Provide the [X, Y] coordinate of the cell's center where the given text is located.  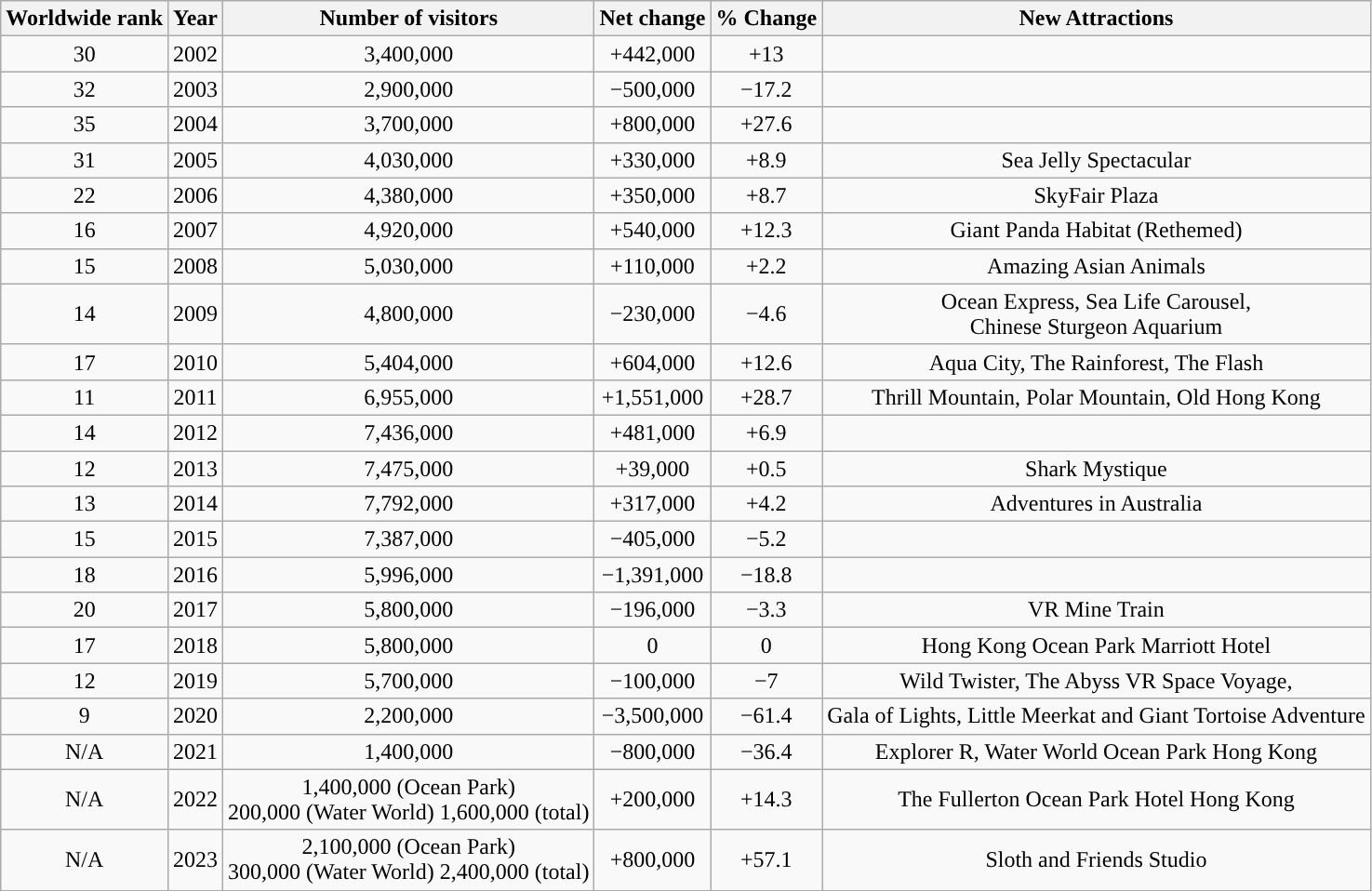
4,030,000 [409, 160]
−100,000 [653, 681]
+39,000 [653, 468]
+540,000 [653, 231]
+12.3 [766, 231]
SkyFair Plaza [1096, 195]
1,400,000 [409, 751]
7,387,000 [409, 539]
2006 [195, 195]
−3.3 [766, 610]
+0.5 [766, 468]
2003 [195, 89]
+350,000 [653, 195]
Gala of Lights, Little Meerkat and Giant Tortoise Adventure [1096, 716]
−7 [766, 681]
18 [85, 575]
2005 [195, 160]
5,996,000 [409, 575]
2014 [195, 504]
7,792,000 [409, 504]
−1,391,000 [653, 575]
Amazing Asian Animals [1096, 266]
Sea Jelly Spectacular [1096, 160]
30 [85, 54]
+200,000 [653, 800]
2018 [195, 645]
7,475,000 [409, 468]
Net change [653, 19]
+317,000 [653, 504]
2009 [195, 314]
+110,000 [653, 266]
New Attractions [1096, 19]
Sloth and Friends Studio [1096, 859]
2011 [195, 397]
2013 [195, 468]
2023 [195, 859]
5,030,000 [409, 266]
+57.1 [766, 859]
11 [85, 397]
−196,000 [653, 610]
2012 [195, 432]
+12.6 [766, 362]
3,700,000 [409, 125]
−405,000 [653, 539]
+2.2 [766, 266]
3,400,000 [409, 54]
13 [85, 504]
5,700,000 [409, 681]
−18.8 [766, 575]
+13 [766, 54]
2019 [195, 681]
−230,000 [653, 314]
Ocean Express, Sea Life Carousel,Chinese Sturgeon Aquarium [1096, 314]
Wild Twister, The Abyss VR Space Voyage, [1096, 681]
2015 [195, 539]
20 [85, 610]
2020 [195, 716]
−17.2 [766, 89]
2016 [195, 575]
+6.9 [766, 432]
2,100,000 (Ocean Park)300,000 (Water World) 2,400,000 (total) [409, 859]
VR Mine Train [1096, 610]
2017 [195, 610]
−500,000 [653, 89]
+604,000 [653, 362]
Thrill Mountain, Polar Mountain, Old Hong Kong [1096, 397]
Worldwide rank [85, 19]
2002 [195, 54]
2,900,000 [409, 89]
32 [85, 89]
+27.6 [766, 125]
+442,000 [653, 54]
4,380,000 [409, 195]
4,800,000 [409, 314]
Giant Panda Habitat (Rethemed) [1096, 231]
2008 [195, 266]
7,436,000 [409, 432]
Shark Mystique [1096, 468]
16 [85, 231]
−61.4 [766, 716]
4,920,000 [409, 231]
% Change [766, 19]
Explorer R, Water World Ocean Park Hong Kong [1096, 751]
−5.2 [766, 539]
Aqua City, The Rainforest, The Flash [1096, 362]
+14.3 [766, 800]
+8.9 [766, 160]
+1,551,000 [653, 397]
1,400,000 (Ocean Park)200,000 (Water World) 1,600,000 (total) [409, 800]
−800,000 [653, 751]
Number of visitors [409, 19]
2022 [195, 800]
2,200,000 [409, 716]
+330,000 [653, 160]
+4.2 [766, 504]
The Fullerton Ocean Park Hotel Hong Kong [1096, 800]
35 [85, 125]
9 [85, 716]
−3,500,000 [653, 716]
+28.7 [766, 397]
2007 [195, 231]
2010 [195, 362]
22 [85, 195]
2004 [195, 125]
Adventures in Australia [1096, 504]
+8.7 [766, 195]
−4.6 [766, 314]
Year [195, 19]
6,955,000 [409, 397]
+481,000 [653, 432]
2021 [195, 751]
31 [85, 160]
−36.4 [766, 751]
Hong Kong Ocean Park Marriott Hotel [1096, 645]
5,404,000 [409, 362]
